Determine the [x, y] coordinate at the center of the cell enclosing the given text.  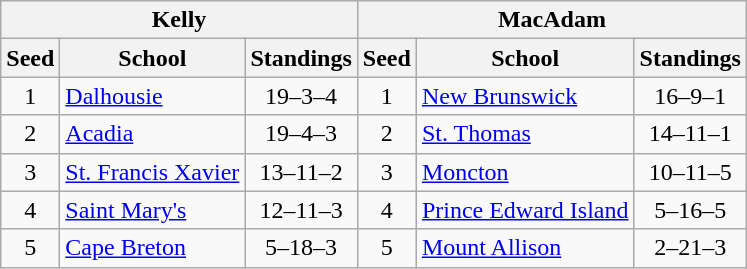
10–11–5 [690, 172]
5–18–3 [301, 248]
Prince Edward Island [525, 210]
Kelly [180, 20]
Saint Mary's [152, 210]
Dalhousie [152, 96]
St. Francis Xavier [152, 172]
Moncton [525, 172]
St. Thomas [525, 134]
12–11–3 [301, 210]
13–11–2 [301, 172]
2–21–3 [690, 248]
14–11–1 [690, 134]
19–4–3 [301, 134]
5–16–5 [690, 210]
New Brunswick [525, 96]
MacAdam [552, 20]
Mount Allison [525, 248]
Acadia [152, 134]
16–9–1 [690, 96]
Cape Breton [152, 248]
19–3–4 [301, 96]
